Search for the cell housing the specified text and yield its [X, Y] center coordinate. 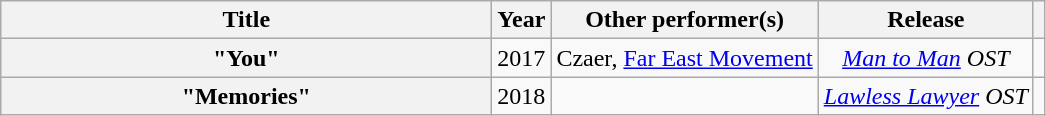
Man to Man OST [926, 58]
Czaer, Far East Movement [684, 58]
"You" [246, 58]
2017 [522, 58]
Title [246, 20]
Release [926, 20]
Other performer(s) [684, 20]
Lawless Lawyer OST [926, 96]
"Memories" [246, 96]
Year [522, 20]
2018 [522, 96]
